Scan for the cell matching the given text and deliver its [x, y] coordinate at center. 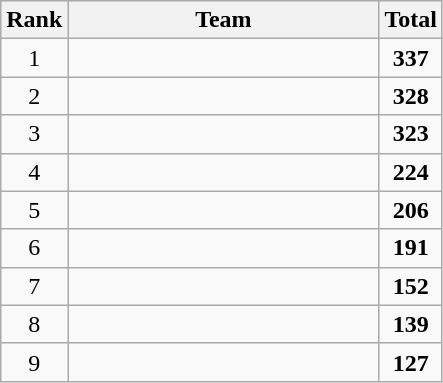
323 [411, 134]
6 [34, 248]
9 [34, 362]
7 [34, 286]
191 [411, 248]
152 [411, 286]
8 [34, 324]
224 [411, 172]
4 [34, 172]
206 [411, 210]
Total [411, 20]
2 [34, 96]
5 [34, 210]
139 [411, 324]
Team [224, 20]
127 [411, 362]
337 [411, 58]
328 [411, 96]
1 [34, 58]
Rank [34, 20]
3 [34, 134]
